From the cell containing the given text, extract its center point as (X, Y) coordinate. 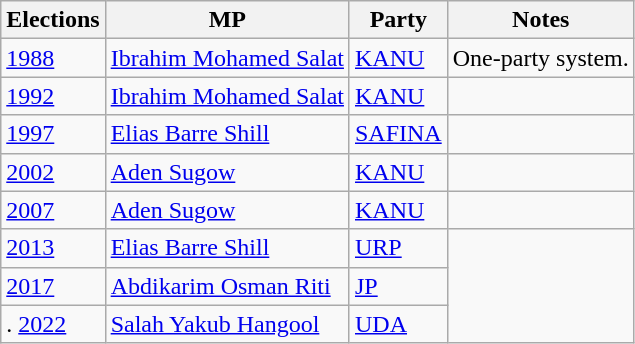
2002 (53, 172)
UDA (398, 324)
. 2022 (53, 324)
1992 (53, 96)
1988 (53, 58)
Notes (540, 20)
Abdikarim Osman Riti (227, 286)
MP (227, 20)
URP (398, 248)
SAFINA (398, 134)
One-party system. (540, 58)
2017 (53, 286)
2013 (53, 248)
Salah Yakub Hangool (227, 324)
Party (398, 20)
1997 (53, 134)
2007 (53, 210)
JP (398, 286)
Elections (53, 20)
